Output the (x, y) coordinate of the center of the cell containing the given text.  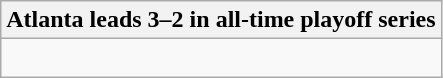
Atlanta leads 3–2 in all-time playoff series (221, 20)
